Return the [x, y] coordinate for the center point of the cell that contains the specified text.  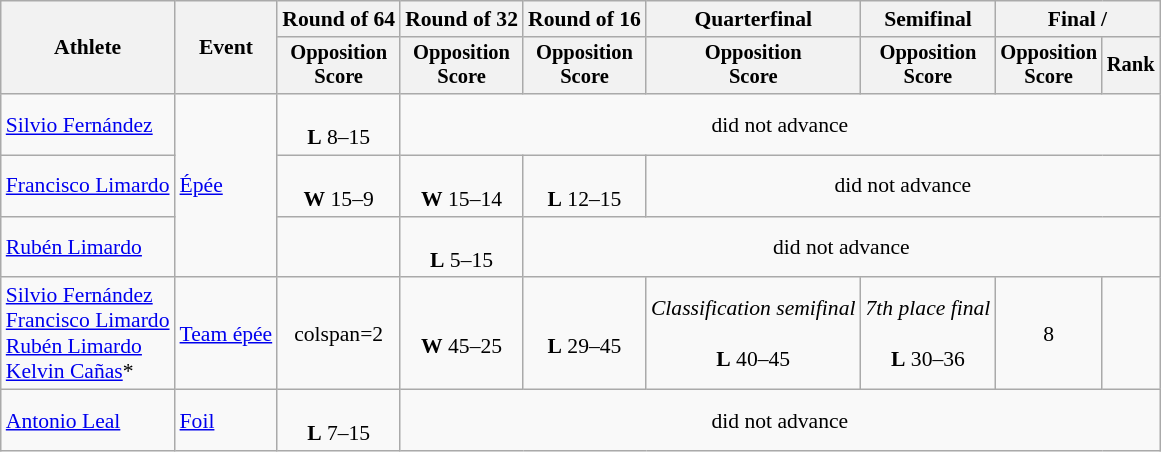
Silvio FernándezFrancisco LimardoRubén LimardoKelvin Cañas* [88, 334]
Classification semifinalL 40–45 [754, 334]
Rubén Limardo [88, 248]
Quarterfinal [754, 19]
Rank [1131, 66]
Foil [226, 420]
Round of 64 [338, 19]
Antonio Leal [88, 420]
Final / [1077, 19]
L 8–15 [338, 124]
7th place finalL 30–36 [928, 334]
W 15–9 [338, 186]
Team épée [226, 334]
Épée [226, 186]
W 15–14 [462, 186]
8 [1048, 334]
Silvio Fernández [88, 124]
L 12–15 [584, 186]
L 5–15 [462, 248]
Round of 32 [462, 19]
colspan=2 [338, 334]
Athlete [88, 48]
Semifinal [928, 19]
W 45–25 [462, 334]
Event [226, 48]
Round of 16 [584, 19]
Francisco Limardo [88, 186]
L 7–15 [338, 420]
L 29–45 [584, 334]
